Return [X, Y] of the center of cell containing provided text 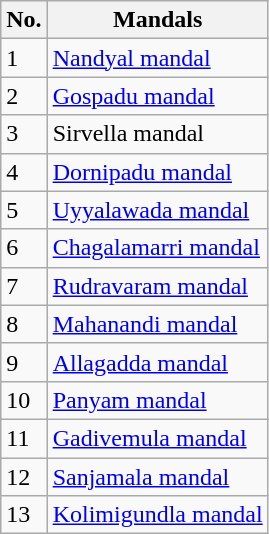
Dornipadu mandal [158, 172]
8 [24, 324]
3 [24, 134]
Panyam mandal [158, 400]
7 [24, 286]
Chagalamarri mandal [158, 248]
Sirvella mandal [158, 134]
Sanjamala mandal [158, 477]
10 [24, 400]
Nandyal mandal [158, 58]
1 [24, 58]
Gadivemula mandal [158, 438]
6 [24, 248]
11 [24, 438]
Mandals [158, 20]
4 [24, 172]
9 [24, 362]
12 [24, 477]
No. [24, 20]
13 [24, 515]
Allagadda mandal [158, 362]
5 [24, 210]
Rudravaram mandal [158, 286]
Kolimigundla mandal [158, 515]
2 [24, 96]
Gospadu mandal [158, 96]
Mahanandi mandal [158, 324]
Uyyalawada mandal [158, 210]
